Output the [X, Y] coordinate of the center of the cell containing the given text.  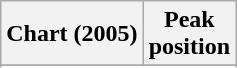
Peakposition [189, 34]
Chart (2005) [72, 34]
